Identify which cell holds the provided text, then report its [X, Y] central coordinate. 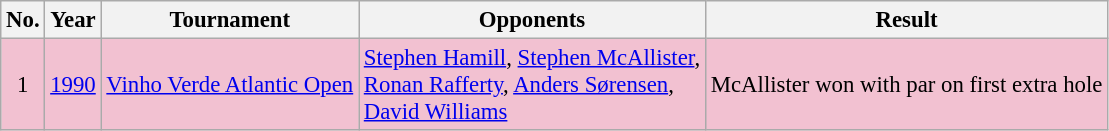
Tournament [230, 20]
Stephen Hamill, Stephen McAllister, Ronan Rafferty, Anders Sørensen, David Williams [532, 85]
Result [906, 20]
Opponents [532, 20]
1990 [73, 85]
Year [73, 20]
1 [23, 85]
Vinho Verde Atlantic Open [230, 85]
No. [23, 20]
McAllister won with par on first extra hole [906, 85]
